Extract the (x, y) coordinate from the center of the cell holding the provided text.  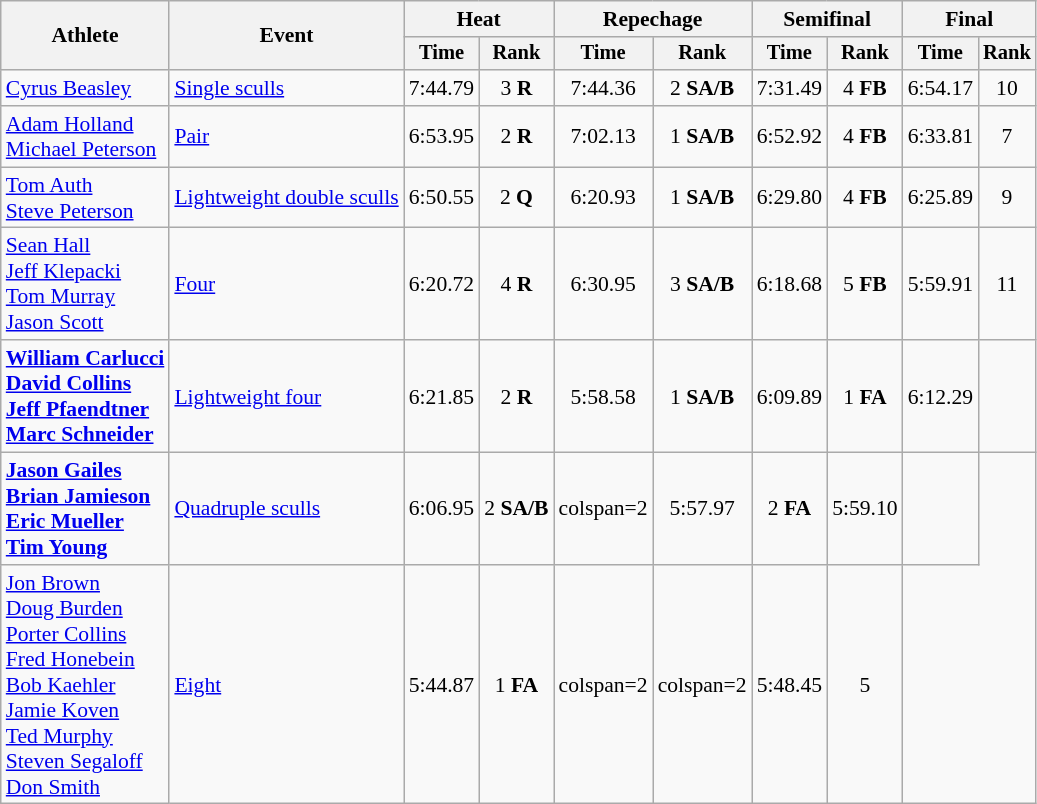
10 (1007, 88)
6:54.17 (940, 88)
11 (1007, 284)
5:58.58 (604, 396)
5:59.10 (864, 509)
6:06.95 (442, 509)
7:44.36 (604, 88)
5:57.97 (702, 509)
1 FA (864, 396)
William CarlucciDavid CollinsJeff PfaendtnerMarc Schneider (86, 396)
6:20.72 (442, 284)
7:44.79 (442, 88)
Adam HollandMichael Peterson (86, 136)
6:52.92 (790, 136)
Tom AuthSteve Peterson (86, 198)
Lightweight four (286, 396)
Jason GailesBrian JamiesonEric MuellerTim Young (86, 509)
Pair (286, 136)
6:33.81 (940, 136)
6:30.95 (604, 284)
Single sculls (286, 88)
Lightweight double sculls (286, 198)
6:09.89 (790, 396)
4 R (516, 284)
Final (970, 19)
6:25.89 (940, 198)
6:12.29 (940, 396)
6:53.95 (442, 136)
2 FA (790, 509)
6:50.55 (442, 198)
5 FB (864, 284)
Four (286, 284)
Semifinal (828, 19)
7:02.13 (604, 136)
6:21.85 (442, 396)
Cyrus Beasley (86, 88)
Athlete (86, 36)
Event (286, 36)
9 (1007, 198)
6:20.93 (604, 198)
Quadruple sculls (286, 509)
7:31.49 (790, 88)
colspan=2 (604, 509)
7 (1007, 136)
3 R (516, 88)
Repechage (653, 19)
Heat (479, 19)
2 Q (516, 198)
3 SA/B (702, 284)
5:59.91 (940, 284)
6:18.68 (790, 284)
6:29.80 (790, 198)
Sean HallJeff KlepackiTom MurrayJason Scott (86, 284)
